Return [X, Y] of the center of cell containing provided text 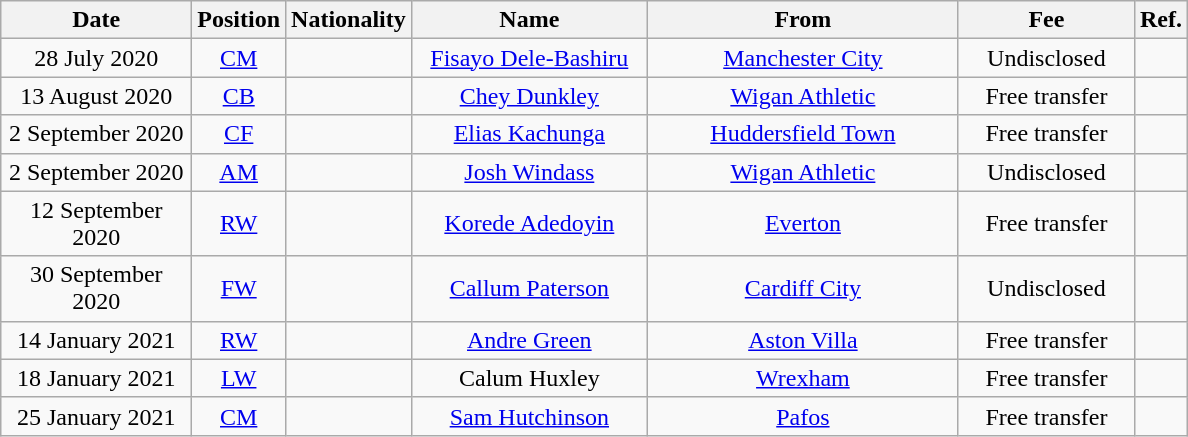
Sam Hutchinson [529, 416]
Chey Dunkley [529, 96]
Calum Huxley [529, 378]
30 September 2020 [96, 288]
LW [239, 378]
14 January 2021 [96, 340]
25 January 2021 [96, 416]
Huddersfield Town [802, 134]
Cardiff City [802, 288]
Aston Villa [802, 340]
Korede Adedoyin [529, 224]
Pafos [802, 416]
Elias Kachunga [529, 134]
13 August 2020 [96, 96]
CB [239, 96]
Josh Windass [529, 172]
AM [239, 172]
FW [239, 288]
Nationality [349, 20]
28 July 2020 [96, 58]
Manchester City [802, 58]
12 September 2020 [96, 224]
From [802, 20]
Ref. [1160, 20]
Fisayo Dele-Bashiru [529, 58]
Position [239, 20]
18 January 2021 [96, 378]
Name [529, 20]
CF [239, 134]
Fee [1046, 20]
Callum Paterson [529, 288]
Date [96, 20]
Andre Green [529, 340]
Everton [802, 224]
Wrexham [802, 378]
